Search for the cell housing the specified text and yield its [x, y] center coordinate. 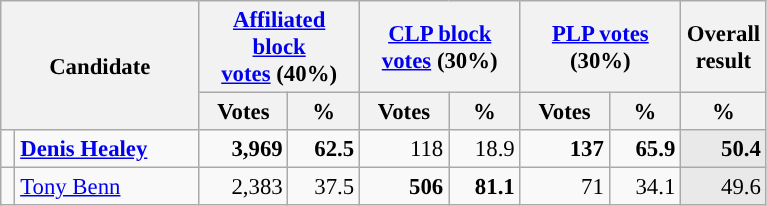
71 [564, 187]
49.6 [724, 187]
34.1 [644, 187]
81.1 [484, 187]
2,383 [244, 187]
50.4 [724, 149]
118 [404, 149]
506 [404, 187]
Denis Healey [107, 149]
PLP votes (30%) [600, 47]
65.9 [644, 149]
Affiliated blockvotes (40%) [280, 47]
18.9 [484, 149]
Candidate [100, 66]
62.5 [324, 149]
CLP block votes (30%) [440, 47]
3,969 [244, 149]
37.5 [324, 187]
Tony Benn [107, 187]
137 [564, 149]
Overall result [724, 47]
